Provide the [X, Y] coordinate of the cell's center where the given text is located.  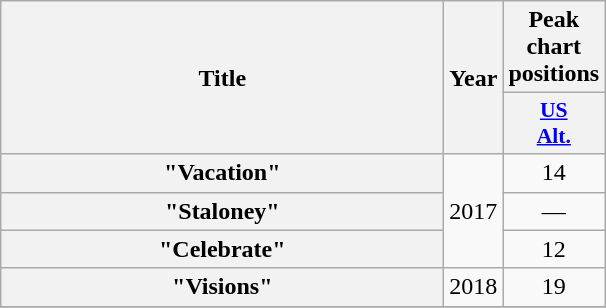
Year [474, 78]
12 [554, 249]
"Celebrate" [222, 249]
"Vacation" [222, 173]
— [554, 211]
19 [554, 287]
2017 [474, 211]
USAlt. [554, 124]
"Visions" [222, 287]
Title [222, 78]
2018 [474, 287]
"Staloney" [222, 211]
Peak chart positions [554, 47]
14 [554, 173]
